Locate the cell with the specified text and output its [X, Y] center coordinate. 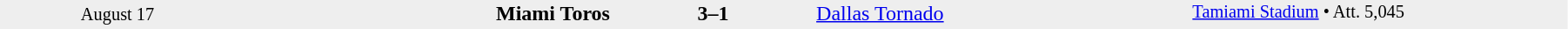
3–1 [713, 13]
August 17 [117, 14]
Dallas Tornado [1003, 13]
Miami Toros [423, 13]
Tamiami Stadium • Att. 5,045 [1379, 14]
